Determine the [X, Y] coordinate at the center of the cell enclosing the given text.  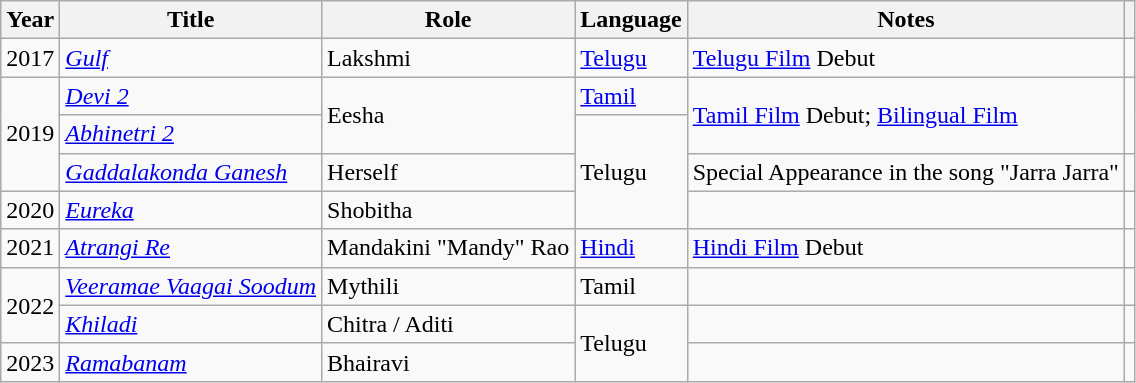
Khiladi [191, 324]
Eureka [191, 210]
Abhinetri 2 [191, 134]
2022 [30, 305]
Role [448, 20]
Language [631, 20]
Notes [906, 20]
Bhairavi [448, 362]
Gulf [191, 58]
Lakshmi [448, 58]
2019 [30, 134]
2023 [30, 362]
Special Appearance in the song "Jarra Jarra" [906, 172]
Mythili [448, 286]
Chitra / Aditi [448, 324]
Ramabanam [191, 362]
Title [191, 20]
Telugu Film Debut [906, 58]
Herself [448, 172]
Hindi Film Debut [906, 248]
2021 [30, 248]
Atrangi Re [191, 248]
Hindi [631, 248]
Eesha [448, 115]
Year [30, 20]
Gaddalakonda Ganesh [191, 172]
Devi 2 [191, 96]
Shobitha [448, 210]
Tamil Film Debut; Bilingual Film [906, 115]
2017 [30, 58]
Veeramae Vaagai Soodum [191, 286]
2020 [30, 210]
Mandakini "Mandy" Rao [448, 248]
